Provide the (X, Y) coordinate of the cell's center where the given text is located.  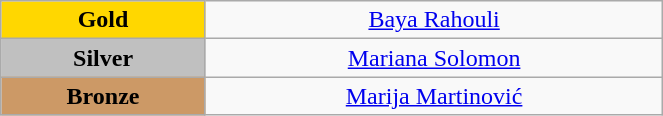
Silver (104, 58)
Mariana Solomon (434, 58)
Marija Martinović (434, 96)
Gold (104, 20)
Baya Rahouli (434, 20)
Bronze (104, 96)
